Return (X, Y) of the center of cell containing provided text 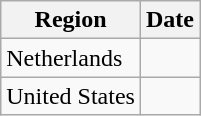
United States (71, 96)
Region (71, 20)
Netherlands (71, 58)
Date (170, 20)
